Extract the [X, Y] coordinate from the center of the cell holding the provided text.  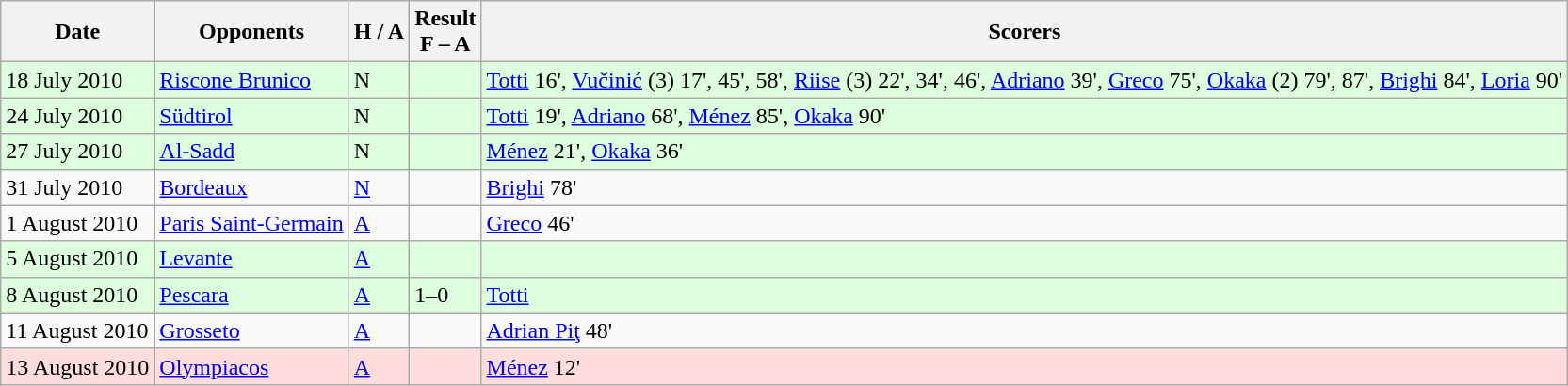
Paris Saint-Germain [251, 223]
5 August 2010 [77, 259]
Opponents [251, 32]
Grosseto [251, 330]
27 July 2010 [77, 152]
13 August 2010 [77, 366]
H / A [379, 32]
1 August 2010 [77, 223]
Olympiacos [251, 366]
31 July 2010 [77, 187]
Date [77, 32]
11 August 2010 [77, 330]
Greco 46' [1025, 223]
Adrian Piţ 48' [1025, 330]
Scorers [1025, 32]
Totti [1025, 295]
ResultF – A [445, 32]
Südtirol [251, 116]
Ménez 12' [1025, 366]
8 August 2010 [77, 295]
Totti 19', Adriano 68', Ménez 85', Okaka 90' [1025, 116]
1–0 [445, 295]
Riscone Brunico [251, 80]
Ménez 21', Okaka 36' [1025, 152]
Pescara [251, 295]
Brighi 78' [1025, 187]
24 July 2010 [77, 116]
Bordeaux [251, 187]
18 July 2010 [77, 80]
Al-Sadd [251, 152]
Levante [251, 259]
Totti 16', Vučinić (3) 17', 45', 58', Riise (3) 22', 34', 46', Adriano 39', Greco 75', Okaka (2) 79', 87', Brighi 84', Loria 90' [1025, 80]
